Output the [X, Y] coordinate of the center of the cell containing the given text.  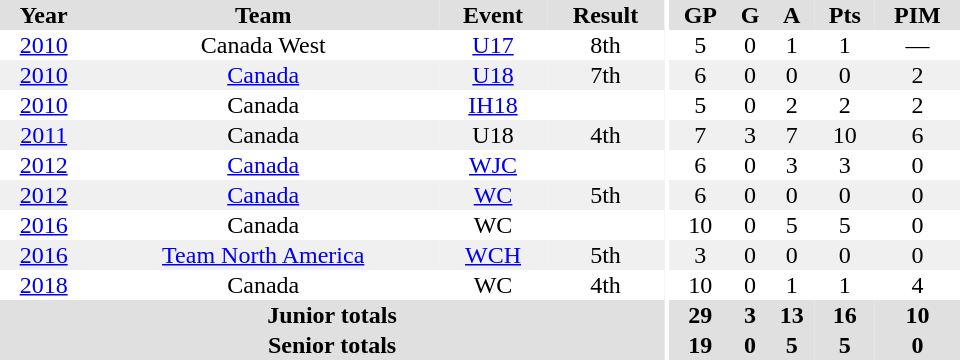
2018 [44, 285]
7th [606, 75]
Junior totals [332, 315]
4 [918, 285]
19 [700, 345]
WCH [493, 255]
G [750, 15]
— [918, 45]
16 [845, 315]
WJC [493, 165]
Pts [845, 15]
29 [700, 315]
A [792, 15]
Team North America [263, 255]
Team [263, 15]
PIM [918, 15]
8th [606, 45]
13 [792, 315]
Year [44, 15]
2011 [44, 135]
U17 [493, 45]
Result [606, 15]
IH18 [493, 105]
Event [493, 15]
Canada West [263, 45]
GP [700, 15]
Senior totals [332, 345]
